Search for the cell housing the specified text and yield its [x, y] center coordinate. 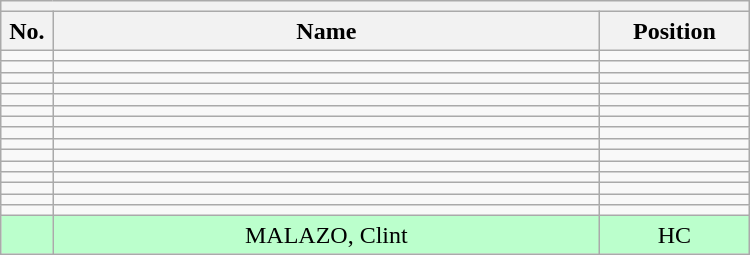
Name [326, 31]
MALAZO, Clint [326, 235]
Position [675, 31]
No. [27, 31]
HC [675, 235]
